Search for the cell housing the specified text and yield its [x, y] center coordinate. 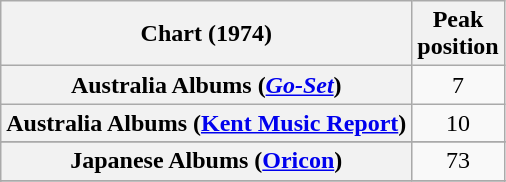
Japanese Albums (Oricon) [206, 161]
7 [458, 85]
Australia Albums (Go-Set) [206, 85]
Chart (1974) [206, 34]
10 [458, 123]
Australia Albums (Kent Music Report) [206, 123]
73 [458, 161]
Peak position [458, 34]
